From the cell containing the given text, extract its center point as (X, Y) coordinate. 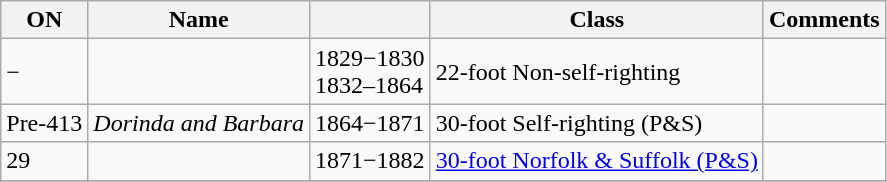
Pre-413 (44, 123)
Dorinda and Barbara (199, 123)
Comments (824, 20)
ON (44, 20)
30-foot Self-righting (P&S) (596, 123)
22-foot Non-self-righting (596, 72)
1871−1882 (370, 161)
29 (44, 161)
30-foot Norfolk & Suffolk (P&S) (596, 161)
− (44, 72)
1829−18301832–1864 (370, 72)
Name (199, 20)
Class (596, 20)
1864−1871 (370, 123)
